Output the (x, y) coordinate of the center of the cell containing the given text.  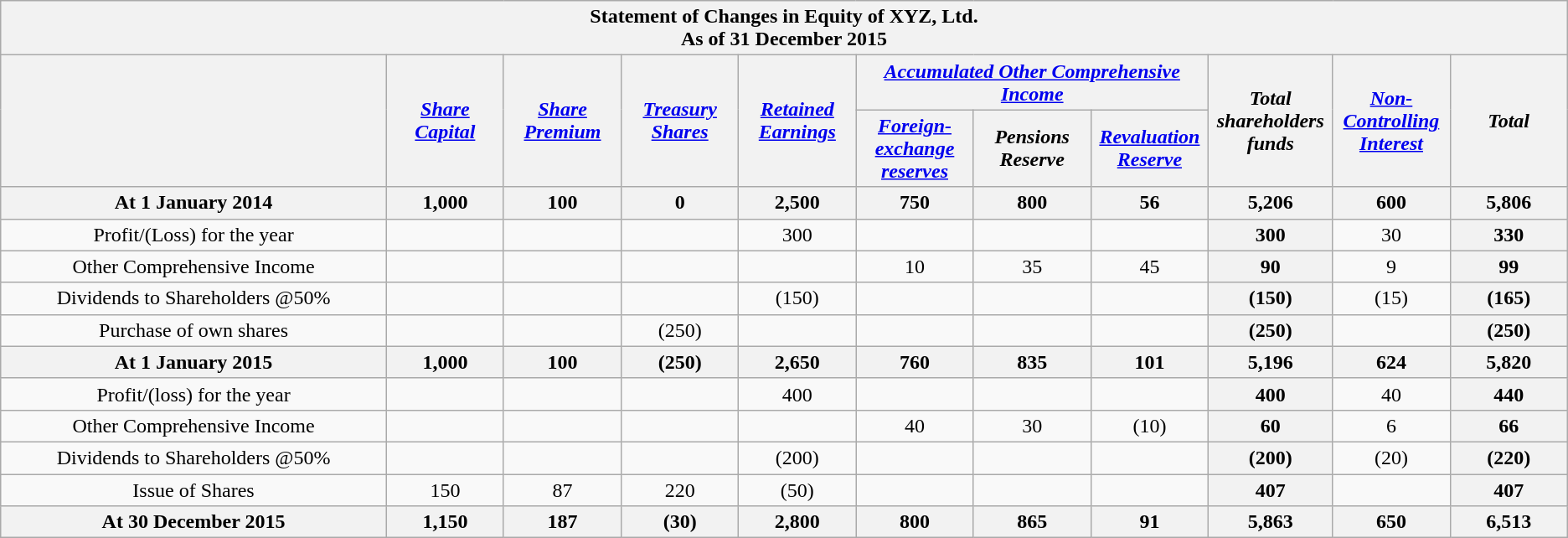
101 (1149, 362)
(165) (1509, 298)
600 (1391, 203)
Issue of Shares (194, 490)
760 (915, 362)
(30) (680, 522)
87 (562, 490)
750 (915, 203)
Profit/(loss) for the year (194, 394)
Share Capital (445, 121)
(50) (797, 490)
35 (1032, 266)
At 1 January 2015 (194, 362)
Statement of Changes in Equity of XYZ, Ltd. As of 31 December 2015 (784, 28)
624 (1391, 362)
865 (1032, 522)
5,863 (1271, 522)
220 (680, 490)
330 (1509, 235)
At 1 January 2014 (194, 203)
Share Premium (562, 121)
Treasury Shares (680, 121)
Revaluation Reserve (1149, 148)
Accumulated Other Comprehensive Income (1032, 82)
90 (1271, 266)
(15) (1391, 298)
5,196 (1271, 362)
6 (1391, 426)
440 (1509, 394)
Non-Controlling Interest (1391, 121)
5,820 (1509, 362)
10 (915, 266)
(220) (1509, 458)
At 30 December 2015 (194, 522)
0 (680, 203)
45 (1149, 266)
5,806 (1509, 203)
835 (1032, 362)
9 (1391, 266)
150 (445, 490)
Total (1509, 121)
(20) (1391, 458)
99 (1509, 266)
187 (562, 522)
56 (1149, 203)
2,500 (797, 203)
Total shareholders funds (1271, 121)
Purchase of own shares (194, 330)
1,150 (445, 522)
66 (1509, 426)
650 (1391, 522)
Foreign-exchange reserves (915, 148)
Pensions Reserve (1032, 148)
Retained Earnings (797, 121)
60 (1271, 426)
91 (1149, 522)
2,800 (797, 522)
6,513 (1509, 522)
5,206 (1271, 203)
Profit/(Loss) for the year (194, 235)
2,650 (797, 362)
(10) (1149, 426)
